Capture the cell that displays the provided text and extract its (X, Y) central coordinate. 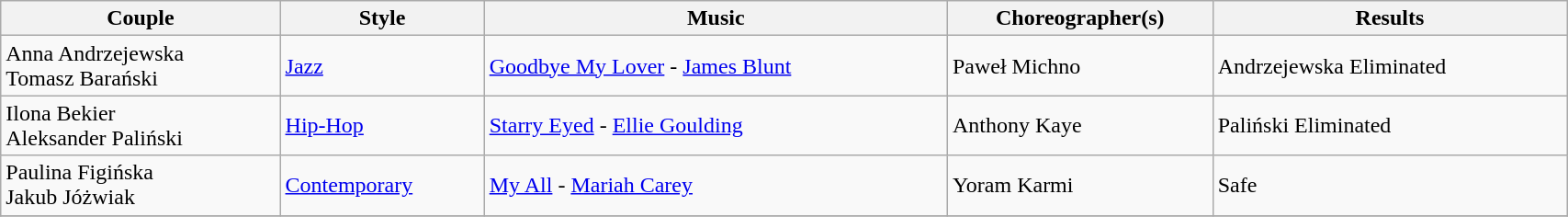
Jazz (382, 66)
Goodbye My Lover - James Blunt (716, 66)
Paliński Eliminated (1389, 125)
Starry Eyed - Ellie Goulding (716, 125)
Contemporary (382, 186)
Hip-Hop (382, 125)
Paweł Michno (1080, 66)
Choreographer(s) (1080, 18)
Anna AndrzejewskaTomasz Barański (141, 66)
Yoram Karmi (1080, 186)
Style (382, 18)
Andrzejewska Eliminated (1389, 66)
Paulina FigińskaJakub Jóżwiak (141, 186)
My All - Mariah Carey (716, 186)
Music (716, 18)
Anthony Kaye (1080, 125)
Couple (141, 18)
Ilona BekierAleksander Paliński (141, 125)
Results (1389, 18)
Safe (1389, 186)
